Determine the (x, y) coordinate at the center of the cell enclosing the given text.  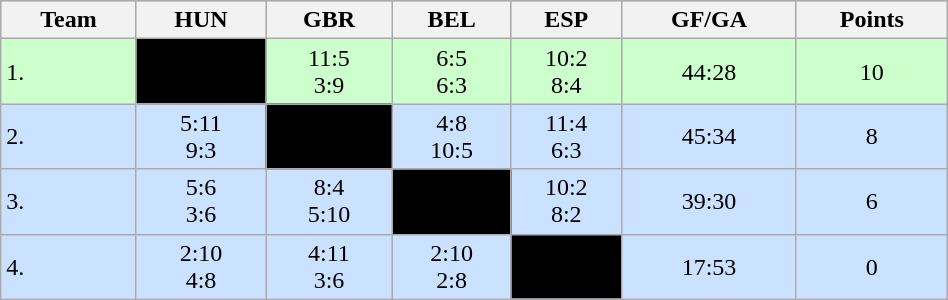
Points (872, 20)
44:28 (710, 72)
Team (69, 20)
6 (872, 202)
2:102:8 (452, 266)
8 (872, 136)
39:30 (710, 202)
5:119:3 (200, 136)
11:53:9 (330, 72)
4:113:6 (330, 266)
3. (69, 202)
1. (69, 72)
4. (69, 266)
17:53 (710, 266)
4:810:5 (452, 136)
10 (872, 72)
10:28:2 (566, 202)
45:34 (710, 136)
ESP (566, 20)
10:28:4 (566, 72)
8:45:10 (330, 202)
GBR (330, 20)
HUN (200, 20)
11:46:3 (566, 136)
2. (69, 136)
GF/GA (710, 20)
BEL (452, 20)
2:104:8 (200, 266)
5:63:6 (200, 202)
6:56:3 (452, 72)
0 (872, 266)
